From the cell containing the given text, extract its center point as [X, Y] coordinate. 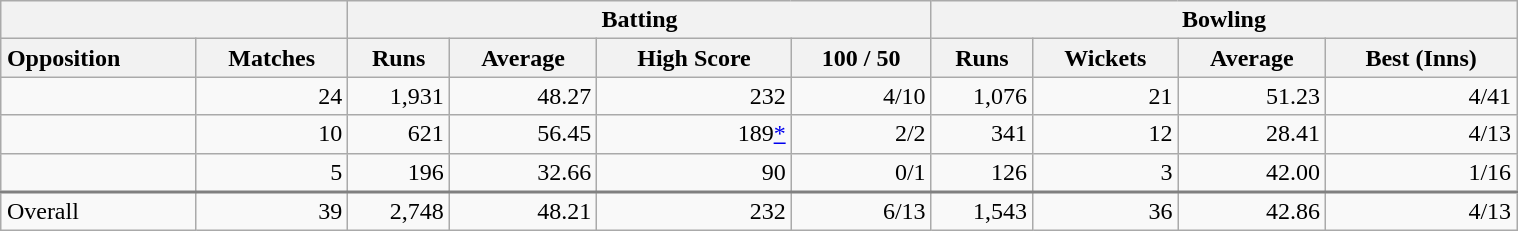
2,748 [398, 212]
6/13 [861, 212]
189* [694, 134]
196 [398, 172]
21 [1106, 96]
39 [271, 212]
Wickets [1106, 58]
28.41 [1252, 134]
1,931 [398, 96]
High Score [694, 58]
12 [1106, 134]
Opposition [98, 58]
10 [271, 134]
5 [271, 172]
Best (Inns) [1422, 58]
4/41 [1422, 96]
Bowling [1224, 20]
48.21 [522, 212]
621 [398, 134]
1,076 [982, 96]
42.00 [1252, 172]
Batting [640, 20]
341 [982, 134]
42.86 [1252, 212]
56.45 [522, 134]
1/16 [1422, 172]
3 [1106, 172]
4/10 [861, 96]
90 [694, 172]
48.27 [522, 96]
51.23 [1252, 96]
Overall [98, 212]
1,543 [982, 212]
126 [982, 172]
36 [1106, 212]
Matches [271, 58]
24 [271, 96]
32.66 [522, 172]
0/1 [861, 172]
100 / 50 [861, 58]
2/2 [861, 134]
